Return (X, Y) of the center of cell containing provided text 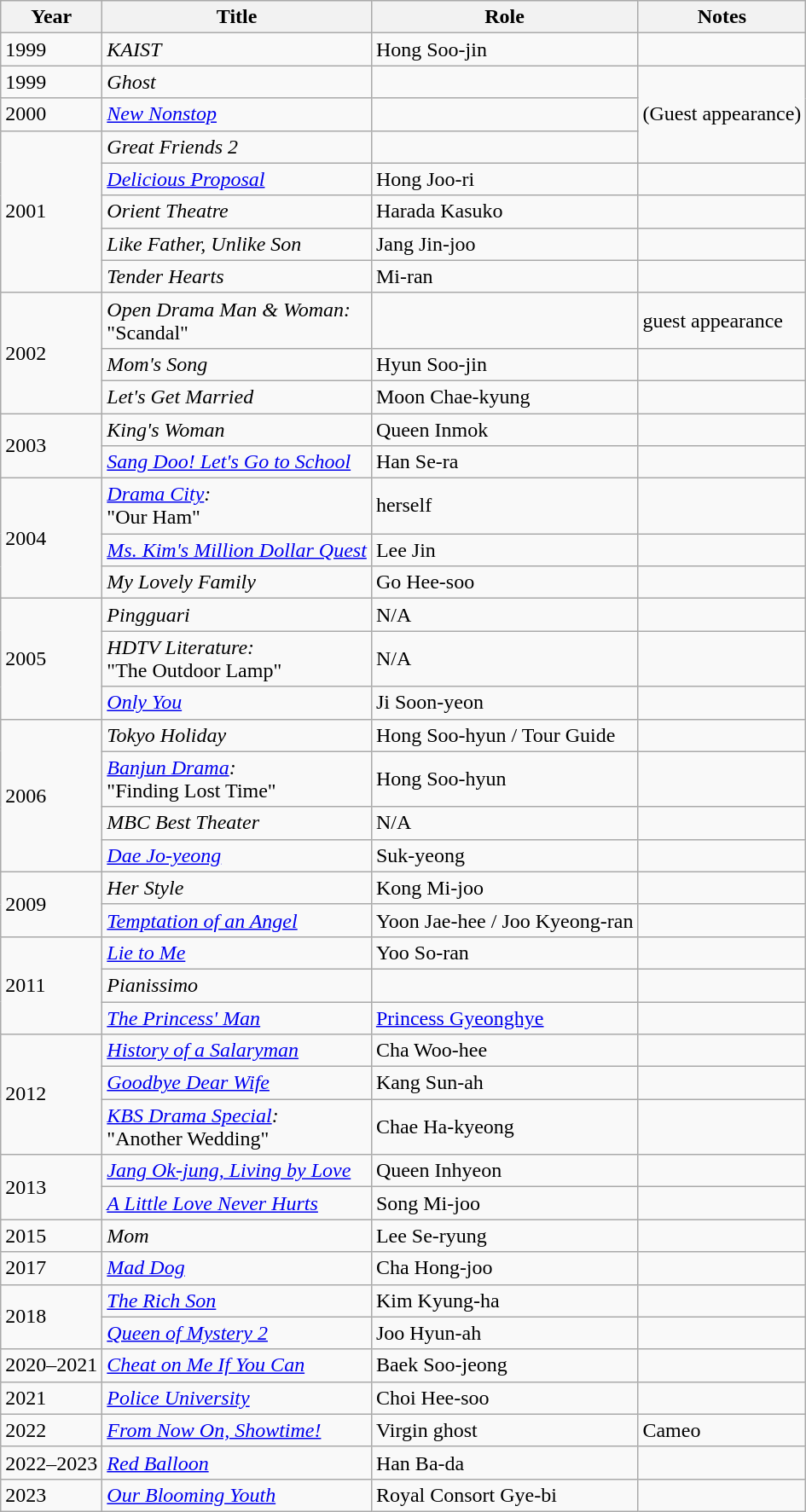
Our Blooming Youth (237, 1495)
2005 (51, 658)
Ji Soon-yeon (505, 703)
HDTV Literature:"The Outdoor Lamp" (237, 658)
Ms. Kim's Million Dollar Quest (237, 550)
(Guest appearance) (722, 114)
2021 (51, 1398)
Jang Jin-joo (505, 244)
Role (505, 17)
Year (51, 17)
2006 (51, 795)
2003 (51, 445)
Moon Chae-kyung (505, 397)
2009 (51, 904)
The Rich Son (237, 1301)
2020–2021 (51, 1365)
herself (505, 507)
Like Father, Unlike Son (237, 244)
2013 (51, 1187)
Pingguari (237, 615)
Kong Mi-joo (505, 888)
Goodbye Dear Wife (237, 1083)
Banjun Drama:"Finding Lost Time" (237, 779)
Hyun Soo-jin (505, 364)
Hong Joo-ri (505, 179)
Tokyo Holiday (237, 735)
Chae Ha-kyeong (505, 1127)
From Now On, Showtime! (237, 1430)
2018 (51, 1317)
Cha Hong-joo (505, 1268)
Great Friends 2 (237, 147)
KBS Drama Special:"Another Wedding" (237, 1127)
Delicious Proposal (237, 179)
Notes (722, 17)
2012 (51, 1095)
History of a Salaryman (237, 1051)
MBC Best Theater (237, 823)
2022 (51, 1430)
Choi Hee-soo (505, 1398)
Harada Kasuko (505, 211)
New Nonstop (237, 114)
2022–2023 (51, 1463)
2015 (51, 1236)
Princess Gyeonghye (505, 1017)
Only You (237, 703)
Suk-yeong (505, 855)
Yoon Jae-hee / Joo Kyeong-ran (505, 920)
King's Woman (237, 429)
Tender Hearts (237, 276)
Queen Inhyeon (505, 1171)
Police University (237, 1398)
Mi-ran (505, 276)
Song Mi-joo (505, 1203)
My Lovely Family (237, 582)
2017 (51, 1268)
Kang Sun-ah (505, 1083)
Temptation of an Angel (237, 920)
Lee Jin (505, 550)
Joo Hyun-ah (505, 1333)
Queen of Mystery 2 (237, 1333)
Dae Jo-yeong (237, 855)
Queen Inmok (505, 429)
Ghost (237, 82)
Open Drama Man & Woman:"Scandal" (237, 321)
2004 (51, 539)
Baek Soo-jeong (505, 1365)
Royal Consort Gye-bi (505, 1495)
KAIST (237, 49)
guest appearance (722, 321)
Mom's Song (237, 364)
2001 (51, 211)
Hong Soo-hyun / Tour Guide (505, 735)
Lee Se-ryung (505, 1236)
Cheat on Me If You Can (237, 1365)
2002 (51, 353)
2000 (51, 114)
Kim Kyung-ha (505, 1301)
Virgin ghost (505, 1430)
Mad Dog (237, 1268)
Cameo (722, 1430)
Red Balloon (237, 1463)
Jang Ok-jung, Living by Love (237, 1171)
Hong Soo-jin (505, 49)
Mom (237, 1236)
Her Style (237, 888)
Lie to Me (237, 953)
Title (237, 17)
Cha Woo-hee (505, 1051)
2011 (51, 985)
A Little Love Never Hurts (237, 1203)
Sang Doo! Let's Go to School (237, 462)
Han Ba-da (505, 1463)
Drama City:"Our Ham" (237, 507)
Let's Get Married (237, 397)
Hong Soo-hyun (505, 779)
Go Hee-soo (505, 582)
2023 (51, 1495)
Han Se-ra (505, 462)
Pianissimo (237, 985)
The Princess' Man (237, 1017)
Orient Theatre (237, 211)
Yoo So-ran (505, 953)
